Provide the [X, Y] coordinate of the cell's center where the given text is located.  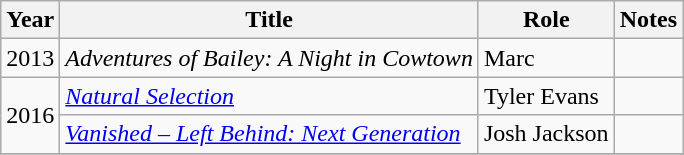
Notes [648, 20]
Josh Jackson [546, 134]
2013 [30, 58]
Adventures of Bailey: A Night in Cowtown [270, 58]
Marc [546, 58]
Natural Selection [270, 96]
Role [546, 20]
Vanished – Left Behind: Next Generation [270, 134]
Tyler Evans [546, 96]
Year [30, 20]
2016 [30, 115]
Title [270, 20]
